Detect which cell encompasses the target text, then output its [x, y] center coordinate. 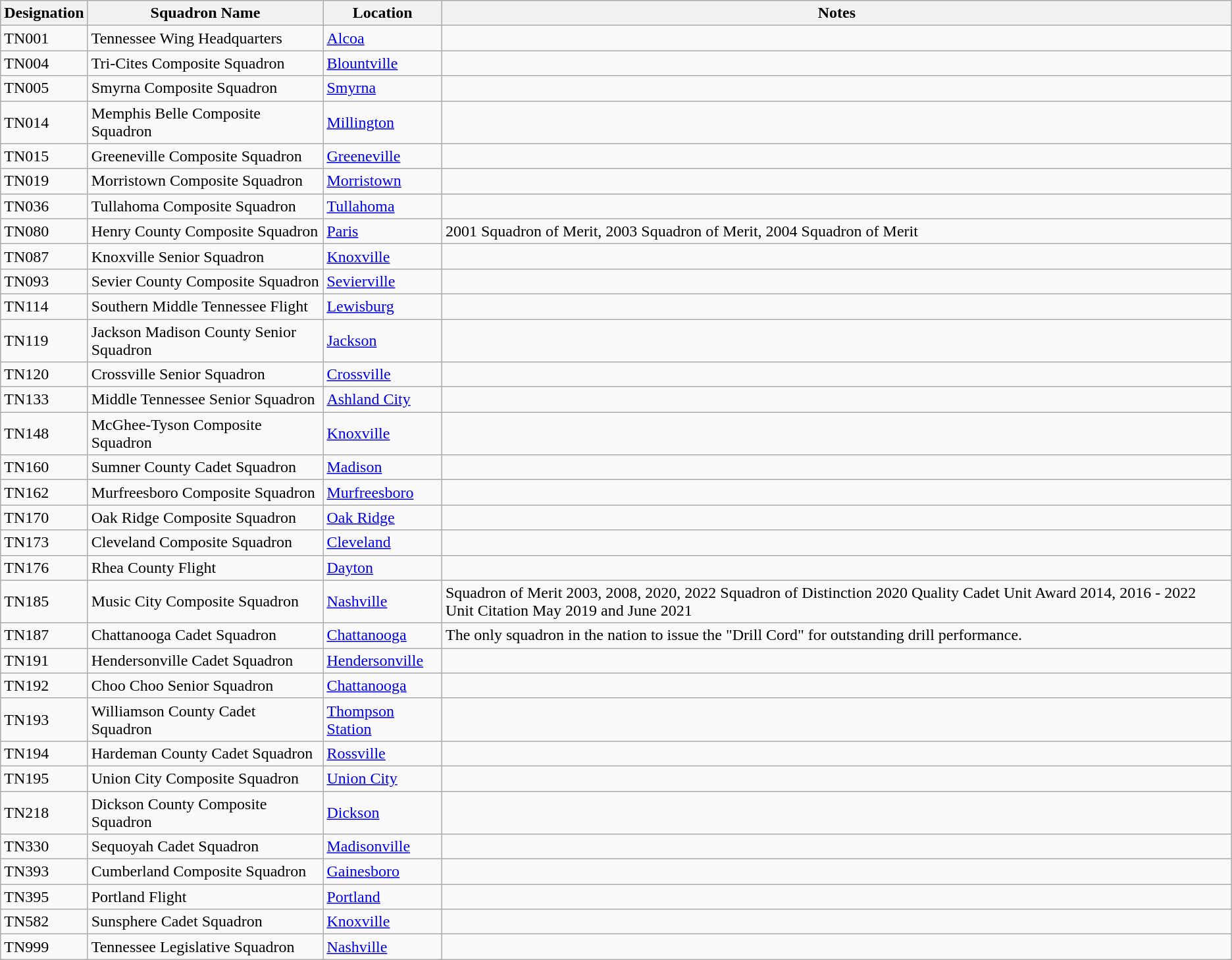
TN001 [44, 38]
Greeneville [383, 156]
Sevierville [383, 281]
TN160 [44, 467]
Crossville Senior Squadron [205, 375]
Portland [383, 897]
Smyrna [383, 88]
Sevier County Composite Squadron [205, 281]
Rossville [383, 753]
Tullahoma Composite Squadron [205, 206]
Southern Middle Tennessee Flight [205, 306]
Hendersonville [383, 660]
TN194 [44, 753]
Notes [836, 13]
TN185 [44, 602]
Union City [383, 778]
Jackson [383, 340]
TN192 [44, 685]
Hardeman County Cadet Squadron [205, 753]
Ashland City [383, 400]
TN173 [44, 543]
Dayton [383, 568]
Music City Composite Squadron [205, 602]
Squadron Name [205, 13]
Union City Composite Squadron [205, 778]
TN187 [44, 635]
Tennessee Wing Headquarters [205, 38]
Blountville [383, 63]
TN120 [44, 375]
TN133 [44, 400]
Murfreesboro Composite Squadron [205, 493]
Tennessee Legislative Squadron [205, 947]
TN191 [44, 660]
TN036 [44, 206]
Murfreesboro [383, 493]
TN005 [44, 88]
Smyrna Composite Squadron [205, 88]
Dickson County Composite Squadron [205, 813]
Sequoyah Cadet Squadron [205, 847]
TN119 [44, 340]
TN170 [44, 518]
Choo Choo Senior Squadron [205, 685]
Tri-Cites Composite Squadron [205, 63]
2001 Squadron of Merit, 2003 Squadron of Merit, 2004 Squadron of Merit [836, 231]
TN393 [44, 872]
TN015 [44, 156]
Henry County Composite Squadron [205, 231]
Lewisburg [383, 306]
Cleveland Composite Squadron [205, 543]
Portland Flight [205, 897]
Millington [383, 122]
TN162 [44, 493]
TN093 [44, 281]
Squadron of Merit 2003, 2008, 2020, 2022 Squadron of Distinction 2020 Quality Cadet Unit Award 2014, 2016 - 2022 Unit Citation May 2019 and June 2021 [836, 602]
Madisonville [383, 847]
Jackson Madison County Senior Squadron [205, 340]
Williamson County Cadet Squadron [205, 719]
Oak Ridge Composite Squadron [205, 518]
Gainesboro [383, 872]
TN019 [44, 181]
Middle Tennessee Senior Squadron [205, 400]
TN087 [44, 256]
Alcoa [383, 38]
Tullahoma [383, 206]
TN176 [44, 568]
Madison [383, 467]
TN114 [44, 306]
Chattanooga Cadet Squadron [205, 635]
Greeneville Composite Squadron [205, 156]
Morristown [383, 181]
Paris [383, 231]
Dickson [383, 813]
Crossville [383, 375]
McGhee-Tyson Composite Squadron [205, 433]
TN999 [44, 947]
Memphis Belle Composite Squadron [205, 122]
Rhea County Flight [205, 568]
Cleveland [383, 543]
TN218 [44, 813]
TN195 [44, 778]
TN330 [44, 847]
Location [383, 13]
Thompson Station [383, 719]
Morristown Composite Squadron [205, 181]
TN080 [44, 231]
TN395 [44, 897]
Sunsphere Cadet Squadron [205, 922]
Oak Ridge [383, 518]
Knoxville Senior Squadron [205, 256]
The only squadron in the nation to issue the "Drill Cord" for outstanding drill performance. [836, 635]
TN193 [44, 719]
TN004 [44, 63]
Cumberland Composite Squadron [205, 872]
TN148 [44, 433]
Designation [44, 13]
Sumner County Cadet Squadron [205, 467]
Hendersonville Cadet Squadron [205, 660]
TN582 [44, 922]
TN014 [44, 122]
